Provide the (X, Y) coordinate of the cell's center where the given text is located.  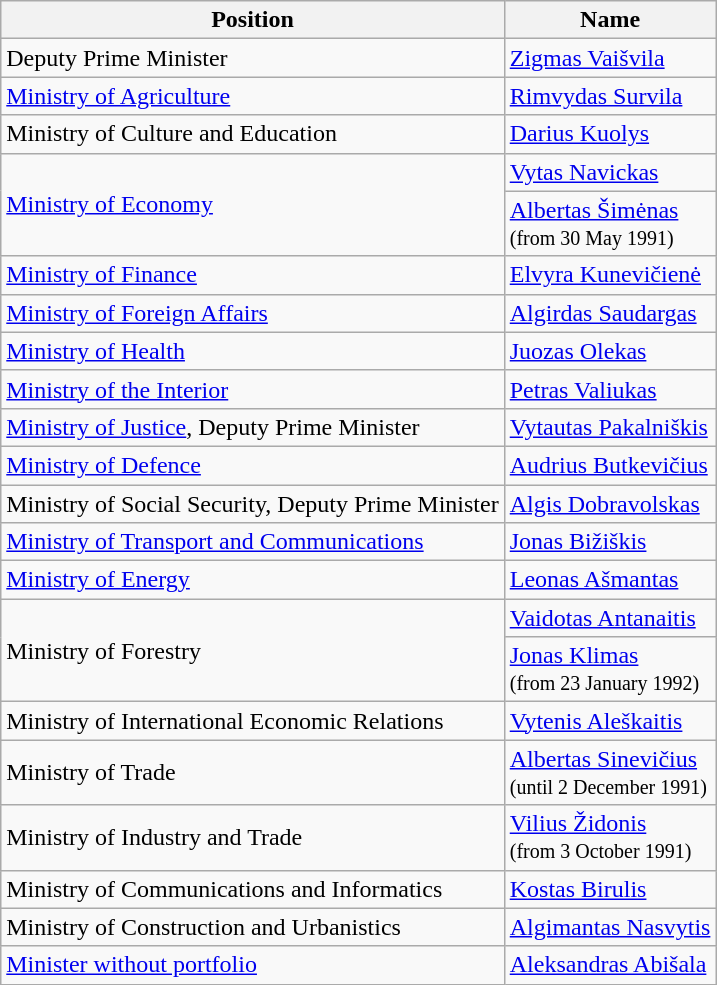
Algirdas Saudargas (610, 313)
Audrius Butkevičius (610, 465)
Ministry of Industry and Trade (252, 838)
Ministry of Justice, Deputy Prime Minister (252, 427)
Ministry of Communications and Informatics (252, 889)
Vytas Navickas (610, 172)
Albertas Sinevičius(until 2 December 1991) (610, 772)
Ministry of Finance (252, 275)
Ministry of Transport and Communications (252, 542)
Kostas Birulis (610, 889)
Ministry of International Economic Relations (252, 721)
Deputy Prime Minister (252, 58)
Jonas Klimas(from 23 January 1992) (610, 670)
Rimvydas Survila (610, 96)
Vaidotas Antanaitis (610, 618)
Zigmas Vaišvila (610, 58)
Ministry of Health (252, 351)
Leonas Ašmantas (610, 580)
Position (252, 20)
Darius Kuolys (610, 134)
Aleksandras Abišala (610, 965)
Ministry of Defence (252, 465)
Ministry of Economy (252, 204)
Vilius Židonis(from 3 October 1991) (610, 838)
Vytenis Aleškaitis (610, 721)
Algis Dobravolskas (610, 503)
Ministry of Forestry (252, 650)
Petras Valiukas (610, 389)
Algimantas Nasvytis (610, 927)
Juozas Olekas (610, 351)
Elvyra Kunevičienė (610, 275)
Ministry of Social Security, Deputy Prime Minister (252, 503)
Ministry of Construction and Urbanistics (252, 927)
Name (610, 20)
Albertas Šimėnas(from 30 May 1991) (610, 224)
Minister without portfolio (252, 965)
Vytautas Pakalniškis (610, 427)
Ministry of Energy (252, 580)
Ministry of Trade (252, 772)
Jonas Bižiškis (610, 542)
Ministry of Culture and Education (252, 134)
Ministry of Foreign Affairs (252, 313)
Ministry of Agriculture (252, 96)
Ministry of the Interior (252, 389)
